Find where the given text appears and provide that cell's center as (X, Y) coordinate. 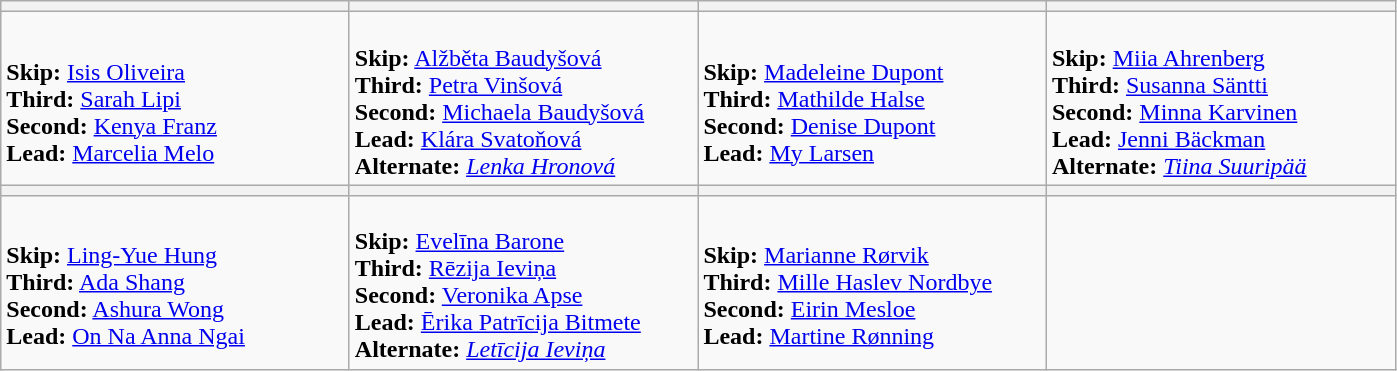
Skip: Evelīna Barone Third: Rēzija Ieviņa Second: Veronika Apse Lead: Ērika Patrīcija Bitmete Alternate: Letīcija Ieviņa (524, 282)
Skip: Marianne Rørvik Third: Mille Haslev Nordbye Second: Eirin Mesloe Lead: Martine Rønning (872, 282)
Skip: Ling-Yue Hung Third: Ada Shang Second: Ashura Wong Lead: On Na Anna Ngai (176, 282)
Skip: Isis Oliveira Third: Sarah Lipi Second: Kenya Franz Lead: Marcelia Melo (176, 98)
Skip: Madeleine Dupont Third: Mathilde Halse Second: Denise Dupont Lead: My Larsen (872, 98)
Skip: Alžběta Baudyšová Third: Petra Vinšová Second: Michaela Baudyšová Lead: Klára Svatoňová Alternate: Lenka Hronová (524, 98)
Skip: Miia Ahrenberg Third: Susanna Säntti Second: Minna Karvinen Lead: Jenni Bäckman Alternate: Tiina Suuripää (1220, 98)
